Scan for the cell matching the given text and deliver its (X, Y) coordinate at center. 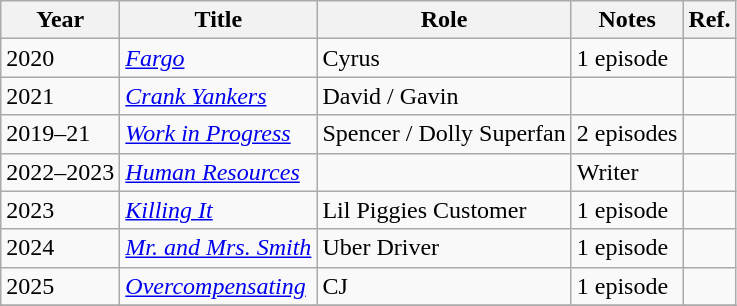
David / Gavin (444, 96)
Year (60, 20)
Title (218, 20)
Writer (627, 172)
2 episodes (627, 134)
Killing It (218, 210)
Fargo (218, 58)
Role (444, 20)
2024 (60, 248)
Cyrus (444, 58)
Mr. and Mrs. Smith (218, 248)
2022–2023 (60, 172)
Ref. (710, 20)
2023 (60, 210)
Work in Progress (218, 134)
Notes (627, 20)
Human Resources (218, 172)
Uber Driver (444, 248)
2020 (60, 58)
2025 (60, 286)
Lil Piggies Customer (444, 210)
2021 (60, 96)
Spencer / Dolly Superfan (444, 134)
CJ (444, 286)
2019–21 (60, 134)
Overcompensating (218, 286)
Crank Yankers (218, 96)
